Extract the [X, Y] coordinate from the center of the cell holding the provided text.  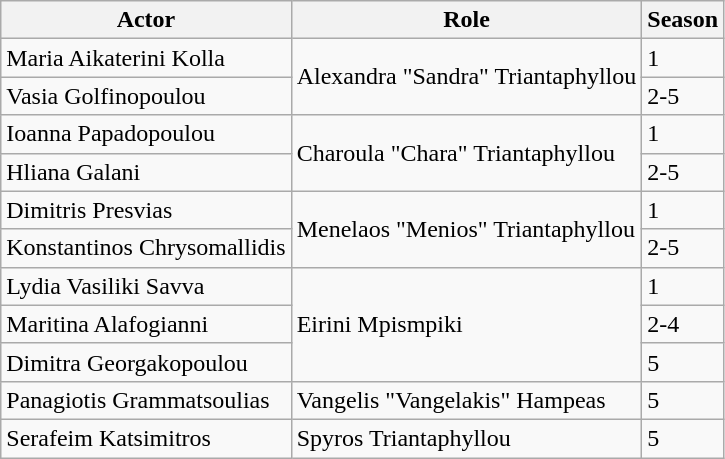
Panagiotis Grammatsoulias [146, 400]
Season [683, 20]
Dimitris Presvias [146, 210]
Actor [146, 20]
Vangelis "Vangelakis" Hampeas [466, 400]
Eirini Mpismpiki [466, 324]
Dimitra Georgakopoulou [146, 362]
Role [466, 20]
Lydia Vasiliki Savva [146, 286]
Hliana Galani [146, 172]
Konstantinos Chrysomallidis [146, 248]
Menelaos "Menios" Triantaphyllou [466, 229]
Ioanna Papadopoulou [146, 134]
Maritina Alafogianni [146, 324]
Serafeim Katsimitros [146, 438]
2-4 [683, 324]
Vasia Golfinopoulou [146, 96]
Maria Aikaterini Kolla [146, 58]
Charoula "Chara" Triantaphyllou [466, 153]
Alexandra "Sandra" Triantaphyllou [466, 77]
Spyros Triantaphyllou [466, 438]
